Find where the given text appears and provide that cell's center as [x, y] coordinate. 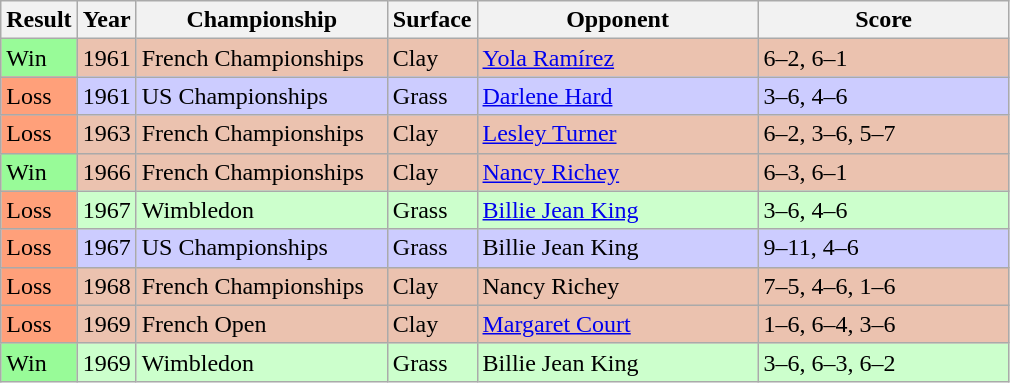
Opponent [618, 20]
Year [106, 20]
7–5, 4–6, 1–6 [884, 286]
6–3, 6–1 [884, 172]
1–6, 6–4, 3–6 [884, 324]
Score [884, 20]
Darlene Hard [618, 96]
1963 [106, 134]
9–11, 4–6 [884, 248]
Margaret Court [618, 324]
Result [39, 20]
Yola Ramírez [618, 58]
French Open [262, 324]
1968 [106, 286]
6–2, 3–6, 5–7 [884, 134]
Championship [262, 20]
3–6, 6–3, 6–2 [884, 362]
1966 [106, 172]
Surface [432, 20]
Lesley Turner [618, 134]
6–2, 6–1 [884, 58]
